Extract the (x, y) coordinate from the center of the cell holding the provided text.  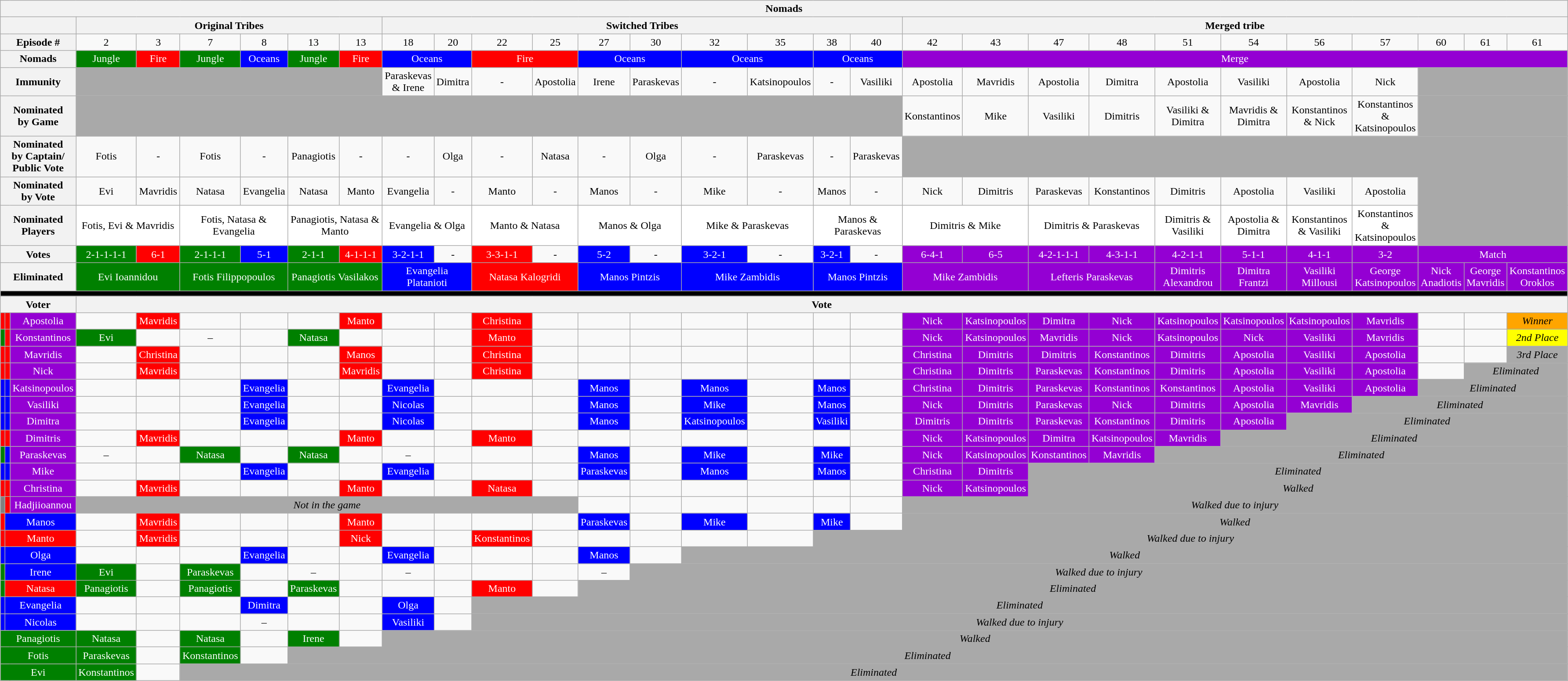
Vote (822, 304)
2-1-1 (313, 254)
Nick Anadiotis (1441, 277)
27 (604, 42)
George Katsinopoulos (1385, 277)
Manto & Natasa (525, 225)
Evi Ioannidou (128, 277)
38 (832, 42)
40 (876, 42)
57 (1385, 42)
48 (1122, 42)
Votes (38, 254)
6-1 (158, 254)
Match (1493, 254)
Konstantinos & Vasiliki (1320, 225)
6-4-1 (932, 254)
Nominated by Vote (38, 191)
2-1-1-1-1 (106, 254)
56 (1320, 42)
Switched Tribes (643, 25)
Nominated Players (38, 225)
32 (715, 42)
2nd Place (1537, 338)
42 (932, 42)
Manos & Paraskevas (858, 225)
8 (264, 42)
2-1-1-1 (210, 254)
4-2-1-1 (1188, 254)
Dimitris & Vasiliki (1188, 225)
35 (780, 42)
Evangelia Platanioti (427, 277)
4-2-1-1-1 (1059, 254)
Manos & Olga (629, 225)
3-2-1-1 (408, 254)
3-2 (1385, 254)
Winner (1537, 321)
2 (106, 42)
Voter (38, 304)
Hadjiioannou (43, 505)
Original Tribes (229, 25)
Nominated by Game (38, 116)
Dimitris Alexandrou (1188, 277)
5-1 (264, 254)
Mike & Paraskevas (747, 225)
Nominated by Captain/Public Vote (38, 156)
Fotis Filippopoulos (234, 277)
Merge (1235, 59)
Immunity (38, 82)
Fotis, Natasa & Evangelia (234, 225)
4-1-1-1 (361, 254)
Apostolia & Dimitra (1254, 225)
Paraskevas & Irene (408, 82)
Vasiliki Millousi (1320, 277)
Konstantinos Oroklos (1537, 277)
3rd Place (1537, 355)
51 (1188, 42)
5-1-1 (1254, 254)
Lefteris Paraskevas (1092, 277)
43 (996, 42)
18 (408, 42)
Mavridis & Dimitra (1254, 116)
5-2 (604, 254)
Fotis, Evi & Mavridis (128, 225)
Not in the game (327, 505)
20 (453, 42)
4-1-1 (1320, 254)
3 (158, 42)
54 (1254, 42)
Konstantinos & Nick (1320, 116)
Panagiotis Vasilakos (335, 277)
25 (555, 42)
George Mavridis (1485, 277)
Natasa Kalogridi (525, 277)
Evangelia & Olga (427, 225)
Dimitris & Paraskevas (1092, 225)
30 (656, 42)
47 (1059, 42)
7 (210, 42)
22 (502, 42)
Dimitra Frantzi (1254, 277)
60 (1441, 42)
6-5 (996, 254)
Panagiotis, Natasa & Manto (335, 225)
Episode # (38, 42)
Merged tribe (1235, 25)
3-3-1-1 (502, 254)
4-3-1-1 (1122, 254)
Vasiliki & Dimitra (1188, 116)
Dimitris & Mike (965, 225)
